Provide the (x, y) coordinate of the cell's center where the given text is located.  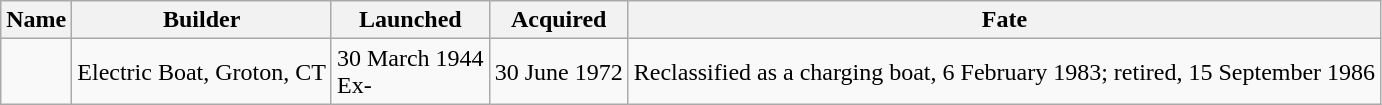
Acquired (558, 20)
Launched (410, 20)
Builder (202, 20)
Reclassified as a charging boat, 6 February 1983; retired, 15 September 1986 (1004, 72)
Electric Boat, Groton, CT (202, 72)
30 June 1972 (558, 72)
Fate (1004, 20)
Name (36, 20)
30 March 1944Ex- (410, 72)
